Scan for the cell matching the given text and deliver its [X, Y] coordinate at center. 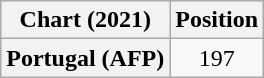
Position [217, 20]
Chart (2021) [86, 20]
197 [217, 58]
Portugal (AFP) [86, 58]
